From the cell containing the given text, extract its center point as (X, Y) coordinate. 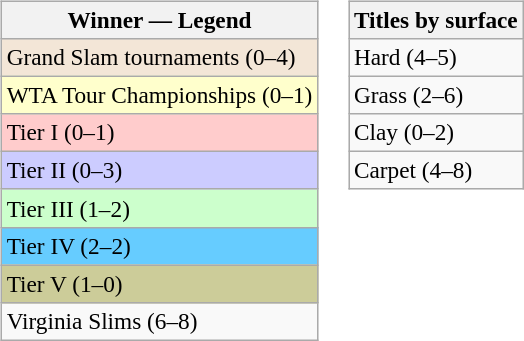
Carpet (4–8) (436, 171)
Tier IV (2–2) (160, 246)
Titles by surface (436, 20)
Tier I (0–1) (160, 133)
Virginia Slims (6–8) (160, 322)
Grass (2–6) (436, 95)
Winner — Legend (160, 20)
Grand Slam tournaments (0–4) (160, 57)
Tier II (0–3) (160, 171)
Tier V (1–0) (160, 284)
Hard (4–5) (436, 57)
Tier III (1–2) (160, 208)
WTA Tour Championships (0–1) (160, 95)
Clay (0–2) (436, 133)
